Determine the [x, y] coordinate at the center of the cell enclosing the given text.  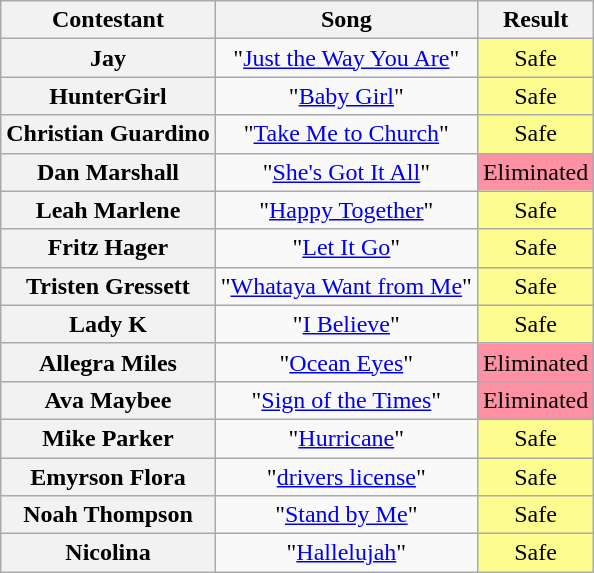
"Hallelujah" [346, 553]
"Stand by Me" [346, 515]
"Take Me to Church" [346, 134]
Mike Parker [108, 438]
Contestant [108, 20]
"Hurricane" [346, 438]
Noah Thompson [108, 515]
HunterGirl [108, 96]
Ava Maybee [108, 400]
"Ocean Eyes" [346, 362]
"Sign of the Times" [346, 400]
"Whataya Want from Me" [346, 286]
Result [535, 20]
"I Believe" [346, 324]
Emyrson Flora [108, 477]
Christian Guardino [108, 134]
Fritz Hager [108, 248]
Lady K [108, 324]
"She's Got It All" [346, 172]
Jay [108, 58]
"Let It Go" [346, 248]
Nicolina [108, 553]
Tristen Gressett [108, 286]
Song [346, 20]
"drivers license" [346, 477]
"Happy Together" [346, 210]
"Just the Way You Are" [346, 58]
"Baby Girl" [346, 96]
Leah Marlene [108, 210]
Allegra Miles [108, 362]
Dan Marshall [108, 172]
